Extract the [x, y] coordinate from the center of the cell holding the provided text.  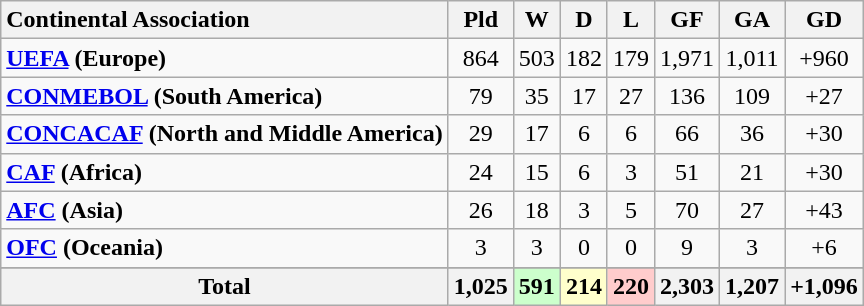
26 [480, 210]
CAF (Africa) [224, 172]
CONCACAF (North and Middle America) [224, 134]
L [630, 20]
+43 [824, 210]
1,207 [752, 286]
W [536, 20]
591 [536, 286]
CONMEBOL (South America) [224, 96]
OFC (Oceania) [224, 248]
66 [686, 134]
+1,096 [824, 286]
D [584, 20]
1,025 [480, 286]
5 [630, 210]
503 [536, 58]
9 [686, 248]
Pld [480, 20]
29 [480, 134]
864 [480, 58]
70 [686, 210]
35 [536, 96]
1,011 [752, 58]
136 [686, 96]
214 [584, 286]
UEFA (Europe) [224, 58]
Continental Association [224, 20]
+27 [824, 96]
Total [224, 286]
24 [480, 172]
179 [630, 58]
+6 [824, 248]
79 [480, 96]
18 [536, 210]
15 [536, 172]
2,303 [686, 286]
182 [584, 58]
1,971 [686, 58]
GD [824, 20]
36 [752, 134]
220 [630, 286]
+960 [824, 58]
51 [686, 172]
GF [686, 20]
GA [752, 20]
21 [752, 172]
109 [752, 96]
AFC (Asia) [224, 210]
